Return (X, Y) of the center of cell containing provided text 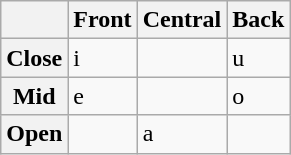
u (258, 58)
i (102, 58)
Mid (34, 96)
a (182, 134)
Front (102, 20)
o (258, 96)
e (102, 96)
Back (258, 20)
Central (182, 20)
Open (34, 134)
Close (34, 58)
